Determine the (x, y) coordinate at the center of the cell enclosing the given text.  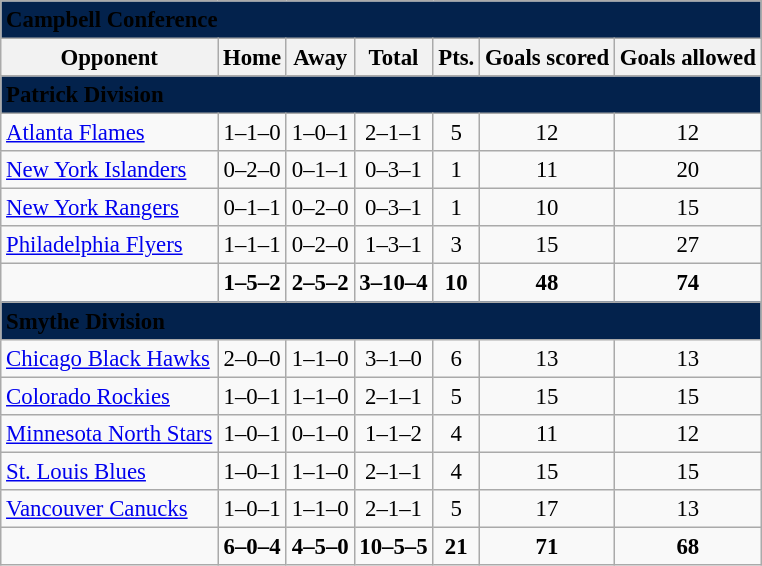
New York Islanders (110, 170)
2–0–0 (252, 358)
10–5–5 (394, 546)
Total (394, 58)
1–5–2 (252, 283)
Patrick Division (381, 95)
6–0–4 (252, 546)
Colorado Rockies (110, 396)
Philadelphia Flyers (110, 245)
4–5–0 (320, 546)
New York Rangers (110, 208)
27 (688, 245)
6 (456, 358)
1–1–1 (252, 245)
Away (320, 58)
Goals scored (548, 58)
17 (548, 509)
0–1–0 (320, 433)
Campbell Conference (381, 20)
Opponent (110, 58)
71 (548, 546)
Chicago Black Hawks (110, 358)
2–5–2 (320, 283)
3–1–0 (394, 358)
20 (688, 170)
Pts. (456, 58)
Goals allowed (688, 58)
3 (456, 245)
1–3–1 (394, 245)
1–1–2 (394, 433)
St. Louis Blues (110, 471)
3–10–4 (394, 283)
Vancouver Canucks (110, 509)
Minnesota North Stars (110, 433)
48 (548, 283)
68 (688, 546)
Smythe Division (381, 321)
21 (456, 546)
Home (252, 58)
Atlanta Flames (110, 133)
74 (688, 283)
